For the text-containing cell, return its midpoint in [X, Y] coordinate format. 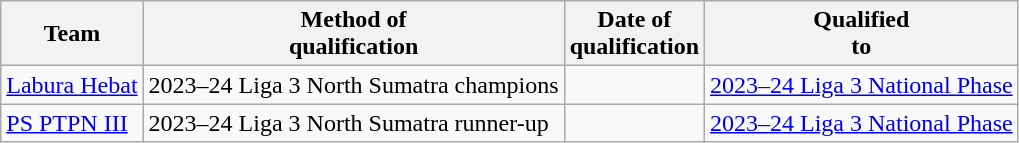
Qualified to [862, 34]
Team [72, 34]
2023–24 Liga 3 North Sumatra runner-up [354, 123]
Labura Hebat [72, 85]
Method of qualification [354, 34]
PS PTPN III [72, 123]
Date of qualification [634, 34]
2023–24 Liga 3 North Sumatra champions [354, 85]
